Return [x, y] of the center of cell containing provided text 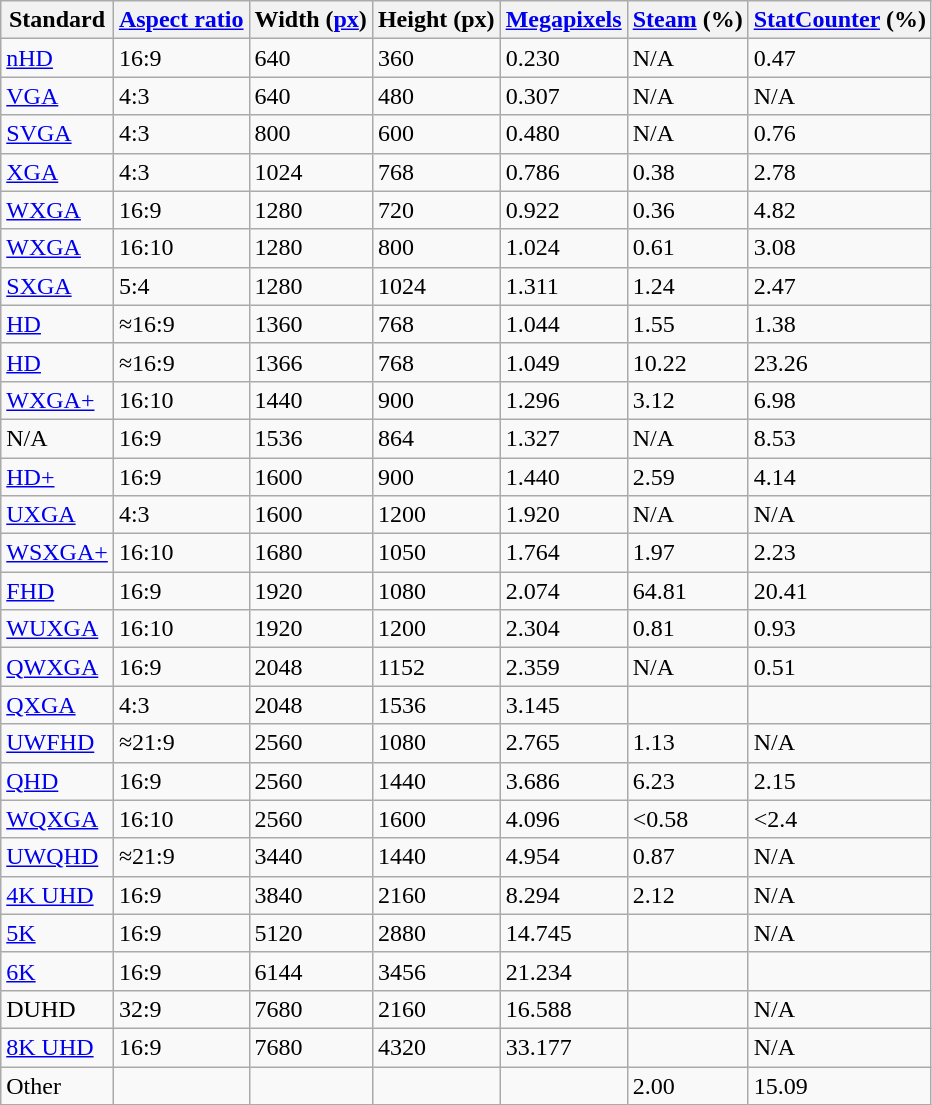
720 [436, 210]
1.920 [564, 515]
864 [436, 438]
6.98 [840, 400]
DUHD [58, 1009]
0.307 [564, 96]
WUXGA [58, 629]
0.76 [840, 134]
Steam (%) [688, 20]
1.440 [564, 477]
360 [436, 58]
UWQHD [58, 857]
15.09 [840, 1085]
1.13 [688, 743]
StatCounter (%) [840, 20]
1360 [310, 324]
1.044 [564, 324]
HD+ [58, 477]
0.51 [840, 667]
4320 [436, 1047]
4K UHD [58, 895]
2.765 [564, 743]
3.12 [688, 400]
VGA [58, 96]
4.954 [564, 857]
20.41 [840, 591]
SVGA [58, 134]
2.304 [564, 629]
2.23 [840, 553]
QHD [58, 781]
1050 [436, 553]
8.53 [840, 438]
3.686 [564, 781]
0.93 [840, 629]
2.12 [688, 895]
FHD [58, 591]
480 [436, 96]
0.36 [688, 210]
1.97 [688, 553]
2.359 [564, 667]
0.922 [564, 210]
5:4 [181, 286]
23.26 [840, 362]
4.14 [840, 477]
<0.58 [688, 819]
4.096 [564, 819]
QWXGA [58, 667]
64.81 [688, 591]
21.234 [564, 971]
3.145 [564, 705]
4.82 [840, 210]
2.47 [840, 286]
0.480 [564, 134]
0.38 [688, 172]
2.00 [688, 1085]
3.08 [840, 248]
1.296 [564, 400]
UWFHD [58, 743]
0.81 [688, 629]
Other [58, 1085]
1152 [436, 667]
SXGA [58, 286]
32:9 [181, 1009]
1.38 [840, 324]
1.311 [564, 286]
2.074 [564, 591]
16.588 [564, 1009]
6K [58, 971]
8.294 [564, 895]
1680 [310, 553]
1.049 [564, 362]
<2.4 [840, 819]
0.230 [564, 58]
0.61 [688, 248]
WSXGA+ [58, 553]
2.59 [688, 477]
WXGA+ [58, 400]
Standard [58, 20]
14.745 [564, 933]
1.327 [564, 438]
600 [436, 134]
QXGA [58, 705]
2880 [436, 933]
1.764 [564, 553]
0.47 [840, 58]
2.78 [840, 172]
2.15 [840, 781]
1.55 [688, 324]
Aspect ratio [181, 20]
6.23 [688, 781]
8K UHD [58, 1047]
1.024 [564, 248]
5K [58, 933]
3840 [310, 895]
Width (px) [310, 20]
XGA [58, 172]
1.24 [688, 286]
3456 [436, 971]
1366 [310, 362]
UXGA [58, 515]
33.177 [564, 1047]
6144 [310, 971]
Height (px) [436, 20]
WQXGA [58, 819]
0.786 [564, 172]
10.22 [688, 362]
5120 [310, 933]
3440 [310, 857]
Megapixels [564, 20]
0.87 [688, 857]
nHD [58, 58]
